For the text-containing cell, return its midpoint in (x, y) coordinate format. 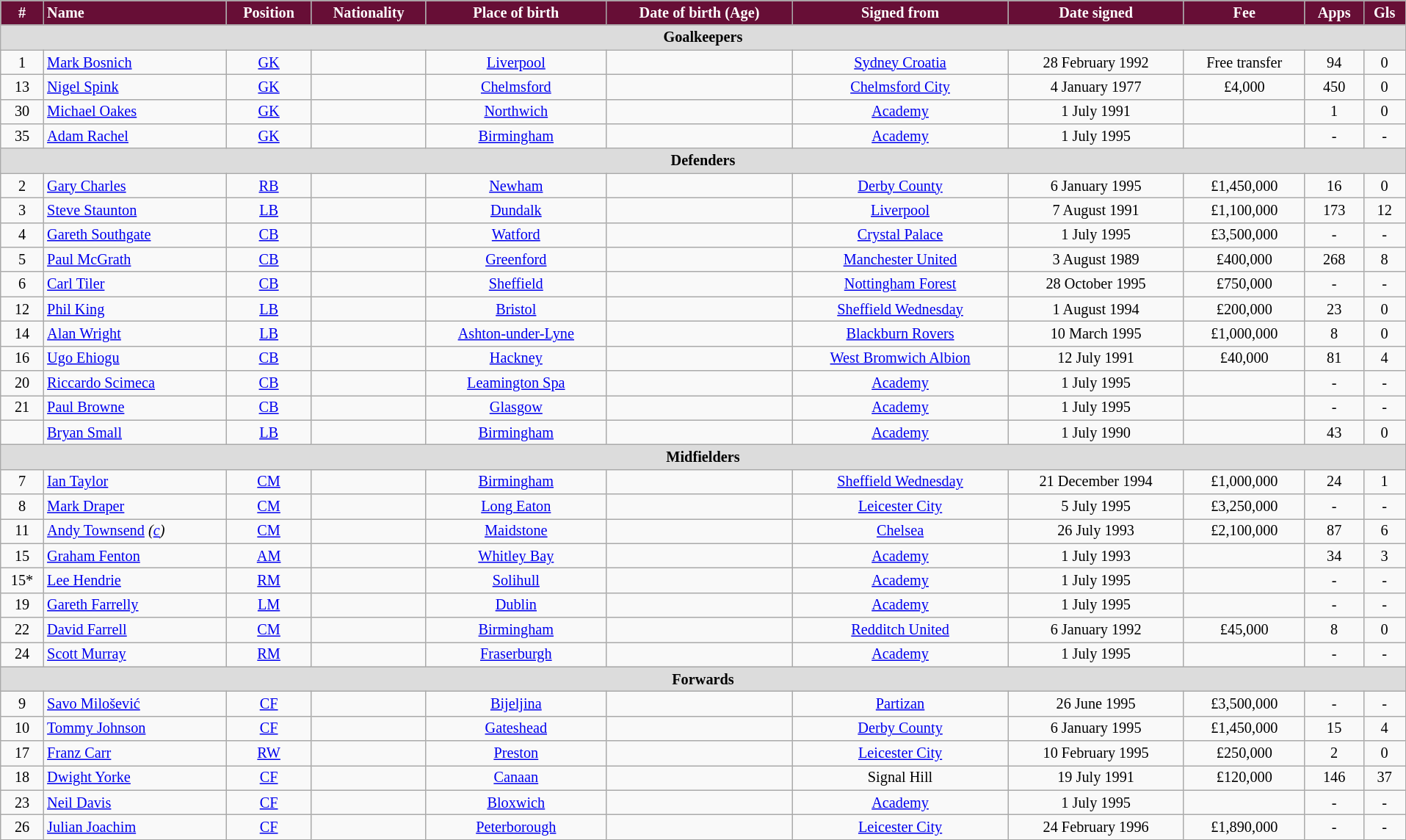
Long Eaton (516, 506)
30 (22, 112)
Greenford (516, 259)
Hackney (516, 358)
12 July 1991 (1096, 358)
Place of birth (516, 12)
173 (1334, 210)
9 (22, 703)
Fraserburgh (516, 654)
Bristol (516, 309)
Northwich (516, 112)
Bryan Small (135, 432)
£45,000 (1244, 629)
RB (269, 186)
146 (1334, 778)
£1,890,000 (1244, 827)
Dundalk (516, 210)
West Bromwich Albion (900, 358)
Goalkeepers (703, 37)
94 (1334, 62)
Date of birth (Age) (700, 12)
Mark Draper (135, 506)
3 August 1989 (1096, 259)
10 March 1995 (1096, 333)
22 (22, 629)
£200,000 (1244, 309)
26 (22, 827)
19 July 1991 (1096, 778)
Redditch United (900, 629)
10 February 1995 (1096, 753)
Chelmsford City (900, 87)
7 (22, 482)
Steve Staunton (135, 210)
Ashton-under-Lyne (516, 333)
Dwight Yorke (135, 778)
Watford (516, 235)
17 (22, 753)
Michael Oakes (135, 112)
Name (135, 12)
34 (1334, 556)
Carl Tiler (135, 284)
1 July 1993 (1096, 556)
1 July 1991 (1096, 112)
26 June 1995 (1096, 703)
£750,000 (1244, 284)
£3,250,000 (1244, 506)
5 July 1995 (1096, 506)
£2,100,000 (1244, 531)
Mark Bosnich (135, 62)
Chelsea (900, 531)
450 (1334, 87)
Leamington Spa (516, 383)
43 (1334, 432)
Signed from (900, 12)
Neil Davis (135, 803)
268 (1334, 259)
Date signed (1096, 12)
18 (22, 778)
11 (22, 531)
£40,000 (1244, 358)
28 October 1995 (1096, 284)
20 (22, 383)
Nigel Spink (135, 87)
David Farrell (135, 629)
Peterborough (516, 827)
19 (22, 605)
1 August 1994 (1096, 309)
Savo Milošević (135, 703)
Riccardo Scimeca (135, 383)
£1,100,000 (1244, 210)
£250,000 (1244, 753)
Gareth Farrelly (135, 605)
Nationality (369, 12)
Franz Carr (135, 753)
5 (22, 259)
Preston (516, 753)
21 (22, 408)
4 January 1977 (1096, 87)
Fee (1244, 12)
Adam Rachel (135, 136)
£120,000 (1244, 778)
Phil King (135, 309)
Crystal Palace (900, 235)
Defenders (703, 161)
Gary Charles (135, 186)
Gateshead (516, 728)
21 December 1994 (1096, 482)
Gareth Southgate (135, 235)
Signal Hill (900, 778)
Ugo Ehiogu (135, 358)
Chelmsford (516, 87)
Free transfer (1244, 62)
# (22, 12)
Solihull (516, 580)
Paul Browne (135, 408)
Midfielders (703, 457)
Canaan (516, 778)
Apps (1334, 12)
Tommy Johnson (135, 728)
Andy Townsend (c) (135, 531)
Gls (1385, 12)
10 (22, 728)
Bijeljina (516, 703)
Alan Wright (135, 333)
37 (1385, 778)
26 July 1993 (1096, 531)
Glasgow (516, 408)
Newham (516, 186)
7 August 1991 (1096, 210)
14 (22, 333)
Partizan (900, 703)
AM (269, 556)
Ian Taylor (135, 482)
Forwards (703, 679)
24 February 1996 (1096, 827)
£4,000 (1244, 87)
1 July 1990 (1096, 432)
LM (269, 605)
13 (22, 87)
Blackburn Rovers (900, 333)
Nottingham Forest (900, 284)
Dublin (516, 605)
81 (1334, 358)
Lee Hendrie (135, 580)
Maidstone (516, 531)
Sheffield (516, 284)
Bloxwich (516, 803)
RW (269, 753)
6 January 1992 (1096, 629)
15* (22, 580)
Paul McGrath (135, 259)
Julian Joachim (135, 827)
Sydney Croatia (900, 62)
Graham Fenton (135, 556)
£400,000 (1244, 259)
Whitley Bay (516, 556)
35 (22, 136)
Position (269, 12)
Scott Murray (135, 654)
Manchester United (900, 259)
87 (1334, 531)
28 February 1992 (1096, 62)
